Pinpoint the cell where the given text exists, returning its [x, y] midpoint coordinate. 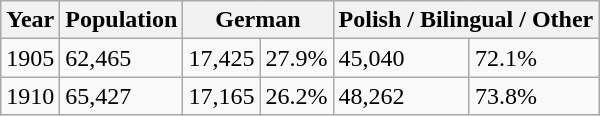
48,262 [401, 96]
17,165 [222, 96]
45,040 [401, 58]
72.1% [534, 58]
26.2% [296, 96]
17,425 [222, 58]
62,465 [122, 58]
65,427 [122, 96]
27.9% [296, 58]
1910 [30, 96]
Population [122, 20]
73.8% [534, 96]
German [258, 20]
Year [30, 20]
Polish / Bilingual / Other [466, 20]
1905 [30, 58]
